Identify which cell holds the provided text, then report its (x, y) central coordinate. 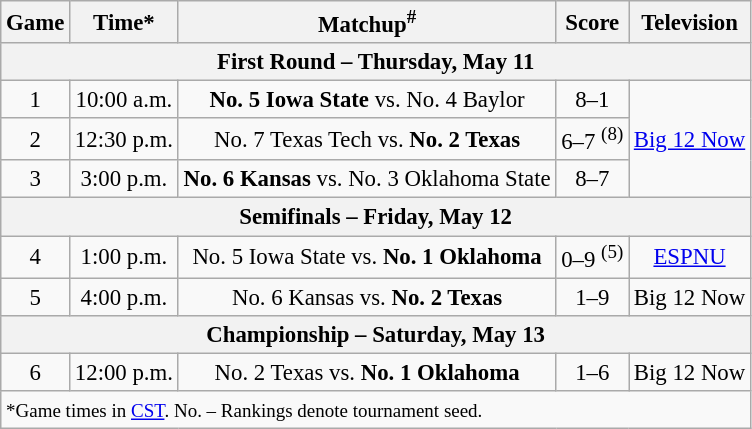
5 (36, 297)
*Game times in CST. No. – Rankings denote tournament seed. (376, 410)
3 (36, 179)
No. 5 Iowa State vs. No. 4 Baylor (367, 100)
4:00 p.m. (124, 297)
First Round – Thursday, May 11 (376, 62)
1 (36, 100)
ESPNU (690, 257)
Semifinals – Friday, May 12 (376, 217)
0–9 (5) (592, 257)
12:30 p.m. (124, 139)
4 (36, 257)
Championship – Saturday, May 13 (376, 334)
1:00 p.m. (124, 257)
No. 6 Kansas vs. No. 2 Texas (367, 297)
10:00 a.m. (124, 100)
3:00 p.m. (124, 179)
12:00 p.m. (124, 372)
No. 7 Texas Tech vs. No. 2 Texas (367, 139)
6 (36, 372)
Time* (124, 22)
No. 5 Iowa State vs. No. 1 Oklahoma (367, 257)
No. 2 Texas vs. No. 1 Oklahoma (367, 372)
Score (592, 22)
Game (36, 22)
8–1 (592, 100)
6–7 (8) (592, 139)
8–7 (592, 179)
No. 6 Kansas vs. No. 3 Oklahoma State (367, 179)
1–6 (592, 372)
2 (36, 139)
1–9 (592, 297)
Matchup# (367, 22)
Television (690, 22)
